Pinpoint the cell where the given text exists, returning its (x, y) midpoint coordinate. 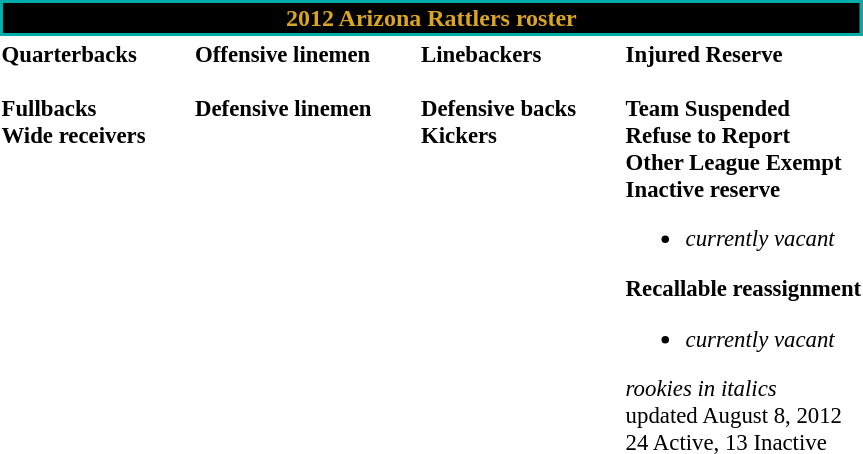
2012 Arizona Rattlers roster (432, 18)
